Output the [X, Y] coordinate of the center of the cell containing the given text.  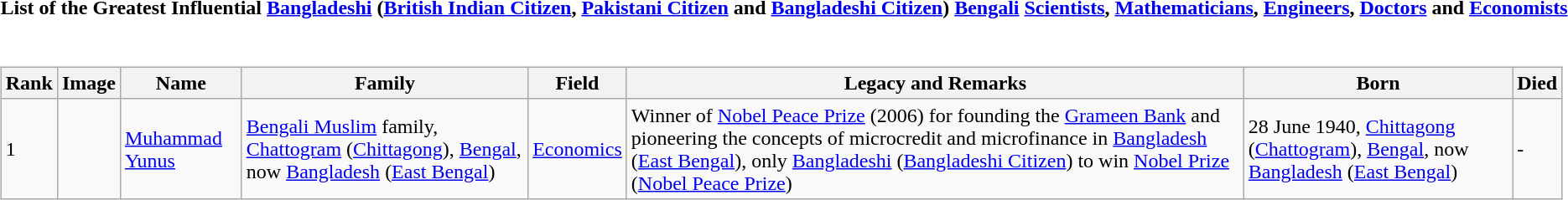
1 [29, 149]
Field [578, 83]
Name [181, 83]
Legacy and Remarks [935, 83]
Born [1378, 83]
Rank [29, 83]
Died [1538, 83]
Bengali Muslim family, Chattogram (Chittagong), Bengal, now Bangladesh (East Bengal) [384, 149]
Family [384, 83]
Image [89, 83]
28 June 1940, Chittagong (Chattogram), Bengal, now Bangladesh (East Bengal) [1378, 149]
Economics [578, 149]
Muhammad Yunus [181, 149]
- [1538, 149]
